Return [X, Y] of the center of cell containing provided text 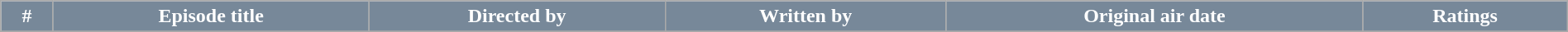
Directed by [517, 16]
Ratings [1465, 16]
Episode title [211, 16]
# [27, 16]
Original air date [1154, 16]
Written by [806, 16]
